Identify which cell holds the provided text, then report its [X, Y] central coordinate. 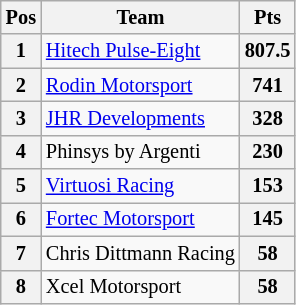
Team [140, 17]
153 [268, 186]
Phinsys by Argenti [140, 152]
741 [268, 85]
Rodin Motorsport [140, 85]
6 [21, 219]
Xcel Motorsport [140, 287]
145 [268, 219]
328 [268, 118]
Virtuosi Racing [140, 186]
Pos [21, 17]
3 [21, 118]
JHR Developments [140, 118]
Chris Dittmann Racing [140, 253]
5 [21, 186]
2 [21, 85]
230 [268, 152]
8 [21, 287]
807.5 [268, 51]
Pts [268, 17]
1 [21, 51]
4 [21, 152]
7 [21, 253]
Fortec Motorsport [140, 219]
Hitech Pulse-Eight [140, 51]
